Capture the cell that displays the provided text and extract its [x, y] central coordinate. 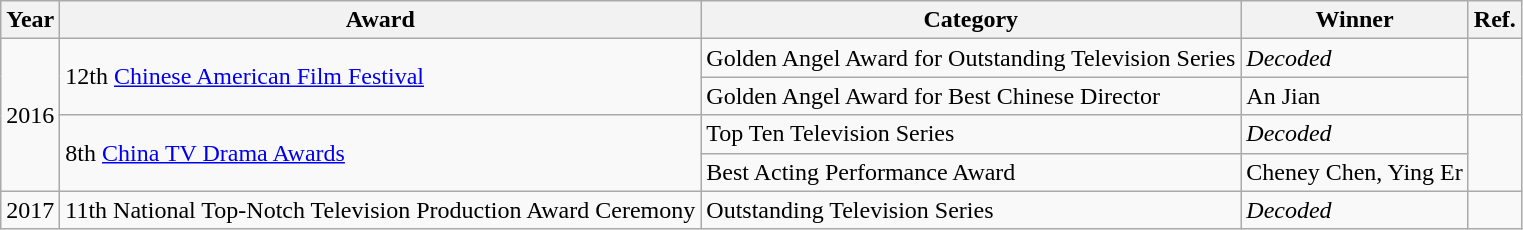
2017 [30, 210]
Category [971, 20]
Best Acting Performance Award [971, 172]
Winner [1354, 20]
Golden Angel Award for Best Chinese Director [971, 96]
Year [30, 20]
8th China TV Drama Awards [380, 153]
Top Ten Television Series [971, 134]
Award [380, 20]
12th Chinese American Film Festival [380, 77]
An Jian [1354, 96]
11th National Top-Notch Television Production Award Ceremony [380, 210]
2016 [30, 115]
Cheney Chen, Ying Er [1354, 172]
Ref. [1494, 20]
Outstanding Television Series [971, 210]
Golden Angel Award for Outstanding Television Series [971, 58]
